Pinpoint the cell where the given text exists, returning its (x, y) midpoint coordinate. 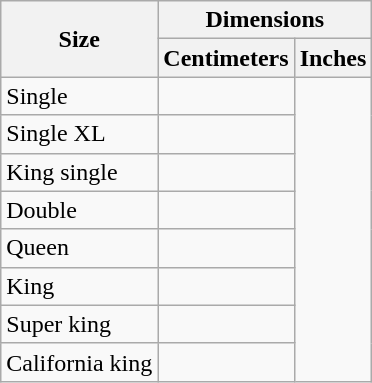
Double (80, 210)
Size (80, 39)
Inches (333, 58)
King (80, 286)
Single XL (80, 134)
Super king (80, 324)
Queen (80, 248)
California king (80, 362)
Centimeters (226, 58)
King single (80, 172)
Dimensions (265, 20)
Single (80, 96)
